Capture the cell that displays the provided text and extract its [x, y] central coordinate. 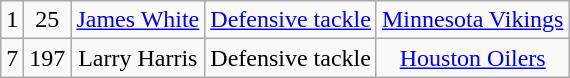
James White [138, 20]
7 [12, 58]
Houston Oilers [472, 58]
25 [48, 20]
Minnesota Vikings [472, 20]
Larry Harris [138, 58]
1 [12, 20]
197 [48, 58]
